Find where the given text appears and provide that cell's center as (X, Y) coordinate. 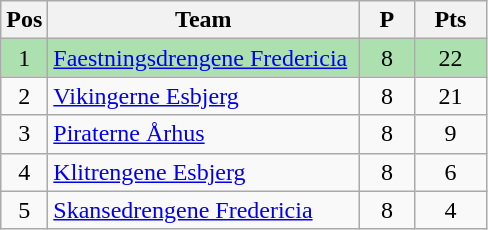
9 (450, 134)
21 (450, 96)
2 (24, 96)
Klitrengene Esbjerg (204, 172)
Pos (24, 20)
P (387, 20)
Piraterne Århus (204, 134)
Team (204, 20)
Skansedrengene Fredericia (204, 210)
5 (24, 210)
22 (450, 58)
3 (24, 134)
1 (24, 58)
Vikingerne Esbjerg (204, 96)
6 (450, 172)
Faestningsdrengene Fredericia (204, 58)
Pts (450, 20)
